Scan for the cell matching the given text and deliver its (x, y) coordinate at center. 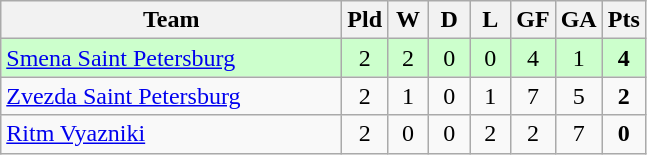
Zvezda Saint Petersburg (172, 96)
Ritm Vyazniki (172, 134)
D (450, 20)
Smena Saint Petersburg (172, 58)
GF (533, 20)
Pld (365, 20)
GA (578, 20)
L (490, 20)
Team (172, 20)
W (408, 20)
Pts (624, 20)
5 (578, 96)
